Search for the cell housing the specified text and yield its [X, Y] center coordinate. 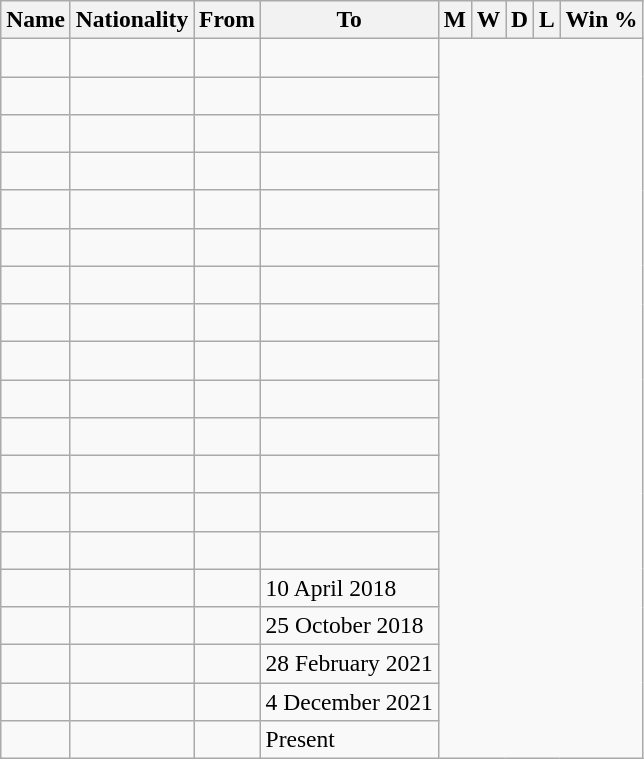
25 October 2018 [349, 625]
D [520, 19]
W [488, 19]
From [228, 19]
28 February 2021 [349, 663]
To [349, 19]
Name [36, 19]
Win % [602, 19]
Nationality [132, 19]
4 December 2021 [349, 701]
M [454, 19]
Present [349, 739]
10 April 2018 [349, 588]
L [548, 19]
